Find where the given text appears and provide that cell's center as (x, y) coordinate. 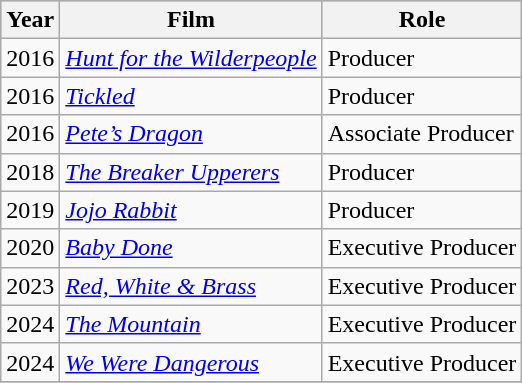
Year (30, 20)
2023 (30, 286)
Hunt for the Wilderpeople (191, 58)
2019 (30, 210)
Film (191, 20)
Baby Done (191, 248)
Pete’s Dragon (191, 134)
Tickled (191, 96)
Red, White & Brass (191, 286)
2018 (30, 172)
Jojo Rabbit (191, 210)
The Mountain (191, 324)
2020 (30, 248)
Associate Producer (422, 134)
The Breaker Upperers (191, 172)
Role (422, 20)
We Were Dangerous (191, 362)
